Find where the given text appears and provide that cell's center as (X, Y) coordinate. 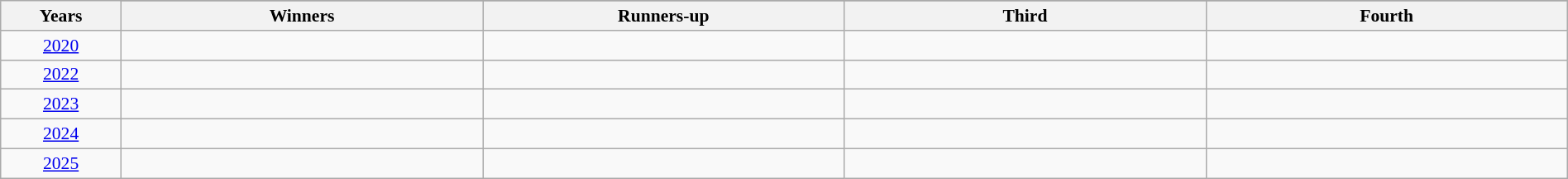
2025 (61, 163)
2022 (61, 75)
Fourth (1386, 16)
2024 (61, 134)
2023 (61, 104)
Third (1025, 16)
2020 (61, 46)
Winners (301, 16)
Runners-up (663, 16)
Years (61, 16)
